Capture the cell that displays the provided text and extract its [X, Y] central coordinate. 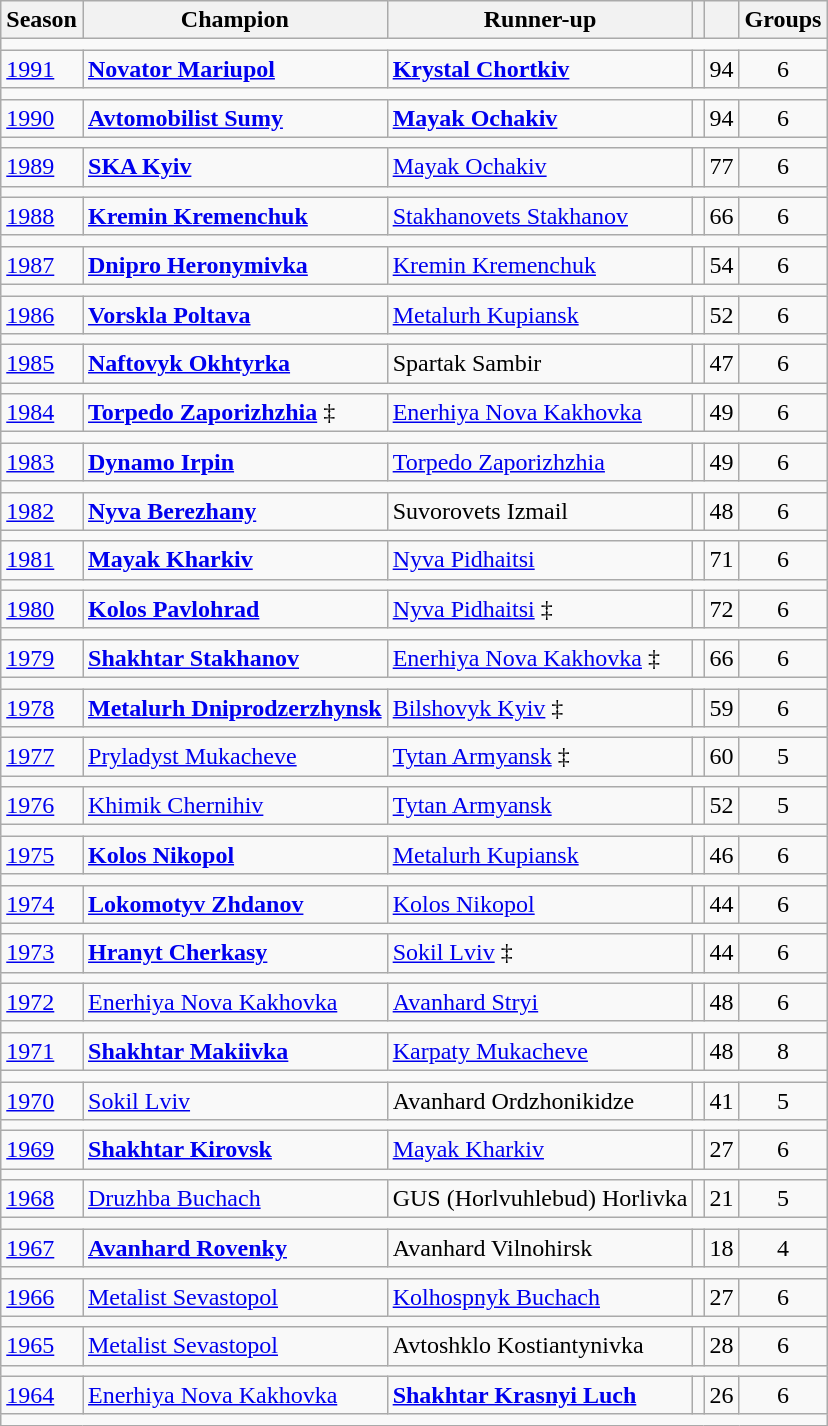
1986 [42, 315]
72 [722, 609]
1978 [42, 707]
46 [722, 855]
1973 [42, 953]
Novator Mariupol [234, 69]
Nyva Pidhaitsi ‡ [540, 609]
Sokil Lviv ‡ [540, 953]
Shakhtar Krasnyi Luch [540, 1395]
21 [722, 1199]
1974 [42, 904]
Shakhtar Stakhanov [234, 658]
Pryladyst Mukacheve [234, 757]
Metalurh Dniprodzerzhynsk [234, 707]
1987 [42, 265]
Avtoshklo Kostiantynivka [540, 1346]
4 [783, 1248]
Season [42, 20]
1970 [42, 1101]
1966 [42, 1297]
1967 [42, 1248]
Shakhtar Makiivka [234, 1051]
Groups [783, 20]
Torpedo Zaporizhzhia [540, 462]
Nyva Berezhany [234, 511]
1965 [42, 1346]
Avanhard Ordzhonikidze [540, 1101]
Vorskla Poltava [234, 315]
1988 [42, 216]
Suvorovets Izmail [540, 511]
Krystal Chortkiv [540, 69]
Avtomobilist Sumy [234, 118]
Tytan Armyansk [540, 806]
1975 [42, 855]
Champion [234, 20]
Enerhiya Nova Kakhovka ‡ [540, 658]
Druzhba Buchach [234, 1199]
71 [722, 560]
Kolhospnyk Buchach [540, 1297]
60 [722, 757]
Dnipro Heronymivka [234, 265]
47 [722, 364]
1981 [42, 560]
Spartak Sambir [540, 364]
1968 [42, 1199]
26 [722, 1395]
Khimik Chernihiv [234, 806]
1983 [42, 462]
1984 [42, 413]
1982 [42, 511]
1989 [42, 167]
1976 [42, 806]
Nyva Pidhaitsi [540, 560]
77 [722, 167]
Karpaty Mukacheve [540, 1051]
Avanhard Stryi [540, 1002]
1964 [42, 1395]
1979 [42, 658]
1972 [42, 1002]
Kolos Pavlohrad [234, 609]
54 [722, 265]
Torpedo Zaporizhzhia ‡ [234, 413]
1985 [42, 364]
Shakhtar Kirovsk [234, 1150]
Naftovyk Okhtyrka [234, 364]
18 [722, 1248]
Runner-up [540, 20]
1991 [42, 69]
1977 [42, 757]
Bilshovyk Kyiv ‡ [540, 707]
1990 [42, 118]
Avanhard Rovenky [234, 1248]
8 [783, 1051]
1969 [42, 1150]
Dynamo Irpin [234, 462]
Stakhanovets Stakhanov [540, 216]
Tytan Armyansk ‡ [540, 757]
SKA Kyiv [234, 167]
Lokomotyv Zhdanov [234, 904]
1971 [42, 1051]
28 [722, 1346]
41 [722, 1101]
Sokil Lviv [234, 1101]
1980 [42, 609]
GUS (Horlvuhlebud) Horlivka [540, 1199]
Hranyt Cherkasy [234, 953]
59 [722, 707]
Avanhard Vilnohirsk [540, 1248]
